Identify which cell holds the provided text, then report its [x, y] central coordinate. 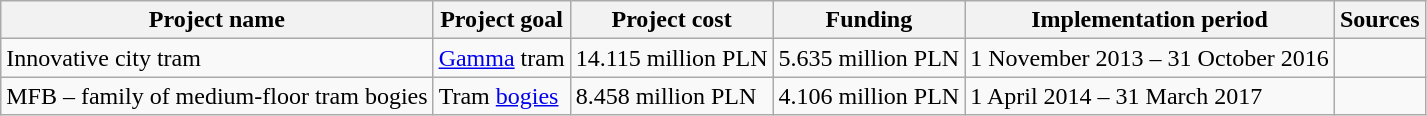
MFB – family of medium-floor tram bogies [217, 96]
14.115 million PLN [672, 58]
Project cost [672, 20]
4.106 million PLN [869, 96]
Funding [869, 20]
Innovative city tram [217, 58]
Tram bogies [502, 96]
5.635 million PLN [869, 58]
Implementation period [1150, 20]
Sources [1380, 20]
Project goal [502, 20]
1 April 2014 – 31 March 2017 [1150, 96]
Project name [217, 20]
Gamma tram [502, 58]
1 November 2013 – 31 October 2016 [1150, 58]
8.458 million PLN [672, 96]
